Extract the (X, Y) coordinate from the center of the cell holding the provided text.  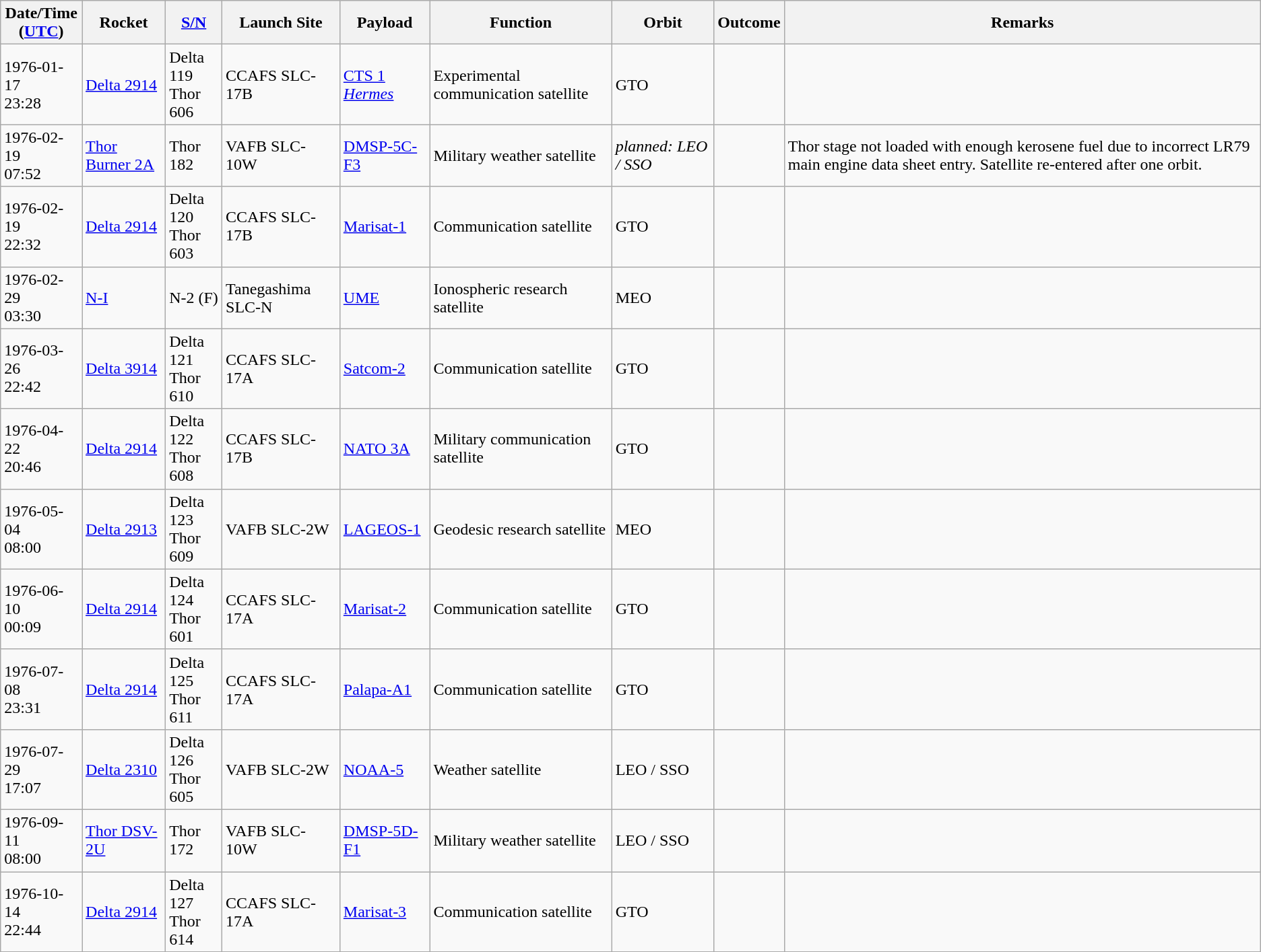
Delta 121Thor 610 (194, 369)
Delta 124Thor 601 (194, 609)
CTS 1 Hermes (385, 85)
1976-02-2903:30 (42, 298)
Delta 123Thor 609 (194, 529)
1976-01-1723:28 (42, 85)
Thor stage not loaded with enough kerosene fuel due to incorrect LR79 main engine data sheet entry. Satellite re-entered after one orbit. (1023, 156)
Delta 125Thor 611 (194, 689)
Delta 122Thor 608 (194, 448)
Tanegashima SLC-N (282, 298)
LAGEOS-1 (385, 529)
N-2 (F) (194, 298)
Date/Time(UTC) (42, 23)
Thor 182 (194, 156)
Marisat-1 (385, 226)
S/N (194, 23)
Palapa-A1 (385, 689)
Delta 3914 (124, 369)
1976-06-1000:09 (42, 609)
1976-03-2622:42 (42, 369)
Marisat-2 (385, 609)
1976-07-2917:07 (42, 769)
Weather satellite (521, 769)
1976-10-1422:44 (42, 912)
Rocket (124, 23)
UME (385, 298)
1976-05-0408:00 (42, 529)
Delta 127Thor 614 (194, 912)
Thor 172 (194, 840)
N-I (124, 298)
1976-02-1922:32 (42, 226)
Delta 2310 (124, 769)
NOAA-5 (385, 769)
Launch Site (282, 23)
Marisat-3 (385, 912)
DMSP-5C-F3 (385, 156)
Experimental communication satellite (521, 85)
planned: LEO / SSO (663, 156)
Ionospheric research satellite (521, 298)
Delta 126Thor 605 (194, 769)
Orbit (663, 23)
1976-02-1907:52 (42, 156)
Military communication satellite (521, 448)
Payload (385, 23)
1976-07-0823:31 (42, 689)
Delta 120Thor 603 (194, 226)
Thor DSV-2U (124, 840)
Remarks (1023, 23)
Function (521, 23)
DMSP-5D-F1 (385, 840)
Thor Burner 2A (124, 156)
Geodesic research satellite (521, 529)
1976-04-2220:46 (42, 448)
Delta 119Thor 606 (194, 85)
Delta 2913 (124, 529)
1976-09-1108:00 (42, 840)
Satcom-2 (385, 369)
NATO 3A (385, 448)
Outcome (749, 23)
